Capture the cell that displays the provided text and extract its (x, y) central coordinate. 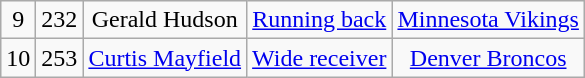
Curtis Mayfield (165, 58)
Denver Broncos (488, 58)
253 (60, 58)
Running back (320, 20)
9 (18, 20)
Gerald Hudson (165, 20)
Wide receiver (320, 58)
10 (18, 58)
232 (60, 20)
Minnesota Vikings (488, 20)
